From the cell containing the given text, extract its center point as [x, y] coordinate. 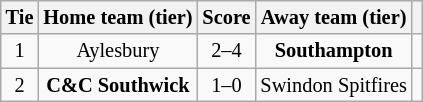
2–4 [226, 51]
Swindon Spitfires [333, 85]
Tie [20, 17]
Home team (tier) [118, 17]
Score [226, 17]
Aylesbury [118, 51]
Away team (tier) [333, 17]
1 [20, 51]
1–0 [226, 85]
Southampton [333, 51]
C&C Southwick [118, 85]
2 [20, 85]
